Provide the (X, Y) coordinate of the cell's center where the given text is located.  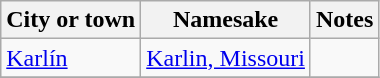
Karlin, Missouri (226, 58)
Notes (344, 20)
Karlín (71, 58)
Namesake (226, 20)
City or town (71, 20)
